Pinpoint the cell where the given text exists, returning its [X, Y] midpoint coordinate. 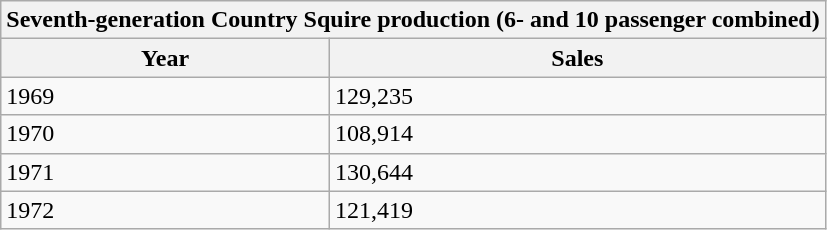
1969 [166, 96]
108,914 [577, 134]
130,644 [577, 172]
1972 [166, 210]
Seventh-generation Country Squire production (6- and 10 passenger combined) [413, 20]
1971 [166, 172]
Year [166, 58]
Sales [577, 58]
129,235 [577, 96]
1970 [166, 134]
121,419 [577, 210]
